From the cell containing the given text, extract its center point as [X, Y] coordinate. 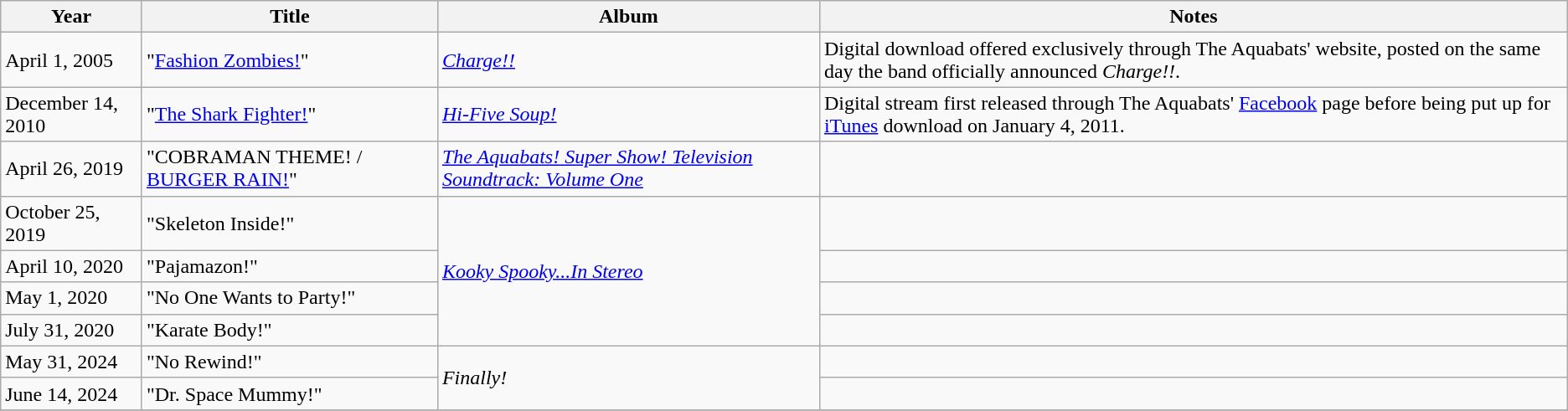
"COBRAMAN THEME! / BURGER RAIN!" [290, 169]
"Skeleton Inside!" [290, 223]
May 31, 2024 [72, 362]
Year [72, 17]
"The Shark Fighter!" [290, 114]
"No Rewind!" [290, 362]
July 31, 2020 [72, 330]
"Fashion Zombies!" [290, 60]
December 14, 2010 [72, 114]
Notes [1193, 17]
Hi-Five Soup! [628, 114]
April 10, 2020 [72, 266]
Title [290, 17]
"No One Wants to Party!" [290, 298]
Charge!! [628, 60]
"Dr. Space Mummy!" [290, 393]
May 1, 2020 [72, 298]
June 14, 2024 [72, 393]
Digital stream first released through The Aquabats' Facebook page before being put up for iTunes download on January 4, 2011. [1193, 114]
Finally! [628, 378]
The Aquabats! Super Show! Television Soundtrack: Volume One [628, 169]
"Pajamazon!" [290, 266]
Album [628, 17]
April 26, 2019 [72, 169]
October 25, 2019 [72, 223]
Kooky Spooky...In Stereo [628, 271]
April 1, 2005 [72, 60]
"Karate Body!" [290, 330]
Digital download offered exclusively through The Aquabats' website, posted on the same day the band officially announced Charge!!. [1193, 60]
